Extract the (X, Y) coordinate from the center of the cell holding the provided text.  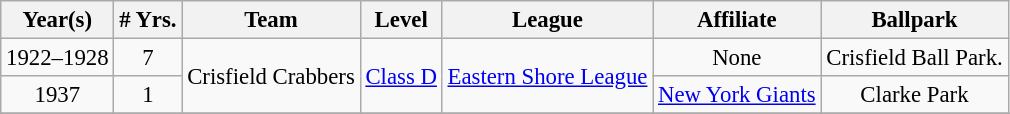
1922–1928 (58, 58)
Year(s) (58, 20)
Clarke Park (914, 95)
Crisfield Ball Park. (914, 58)
None (737, 58)
Class D (401, 76)
Eastern Shore League (547, 76)
New York Giants (737, 95)
Team (271, 20)
Affiliate (737, 20)
Crisfield Crabbers (271, 76)
7 (148, 58)
League (547, 20)
1 (148, 95)
Level (401, 20)
1937 (58, 95)
Ballpark (914, 20)
# Yrs. (148, 20)
